Find where the given text appears and provide that cell's center as [X, Y] coordinate. 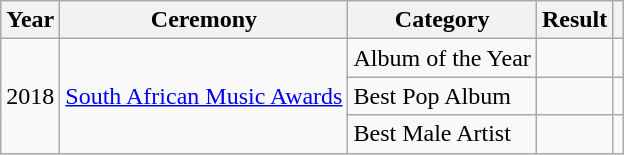
South African Music Awards [204, 96]
Year [30, 20]
Category [442, 20]
2018 [30, 96]
Album of the Year [442, 58]
Best Pop Album [442, 96]
Best Male Artist [442, 134]
Result [574, 20]
Ceremony [204, 20]
